Identify which cell holds the provided text, then report its [x, y] central coordinate. 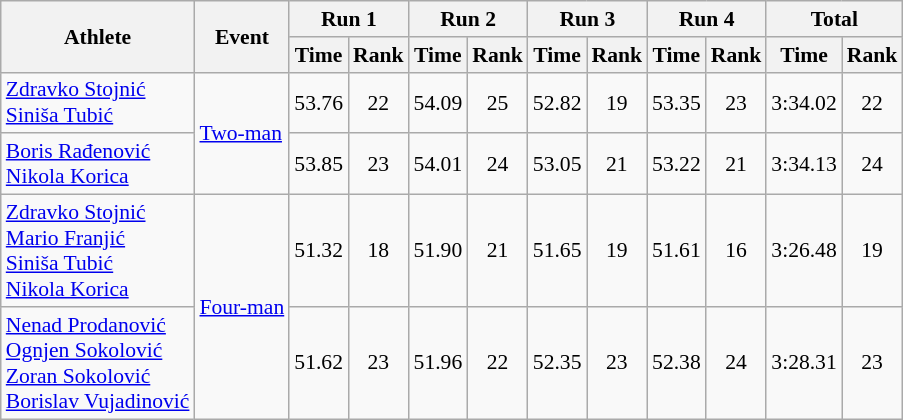
25 [498, 102]
53.85 [318, 164]
52.82 [558, 102]
Zdravko StojnićSiniša Tubić [98, 102]
53.05 [558, 164]
51.61 [676, 251]
Boris RađenovićNikola Korica [98, 164]
51.65 [558, 251]
53.76 [318, 102]
52.35 [558, 363]
16 [736, 251]
3:28.31 [804, 363]
52.38 [676, 363]
Two-man [242, 133]
54.01 [438, 164]
Run 3 [588, 19]
Event [242, 36]
54.09 [438, 102]
Total [834, 19]
Four-man [242, 307]
53.35 [676, 102]
Zdravko Stojnić Mario Franjić Siniša Tubić Nikola Korica [98, 251]
51.90 [438, 251]
Run 4 [706, 19]
51.32 [318, 251]
Athlete [98, 36]
3:34.13 [804, 164]
51.96 [438, 363]
3:26.48 [804, 251]
Run 2 [468, 19]
18 [378, 251]
3:34.02 [804, 102]
51.62 [318, 363]
53.22 [676, 164]
Nenad Prodanović Ognjen Sokolović Zoran Sokolović Borislav Vujadinović [98, 363]
Run 1 [348, 19]
